Find where the given text appears and provide that cell's center as (X, Y) coordinate. 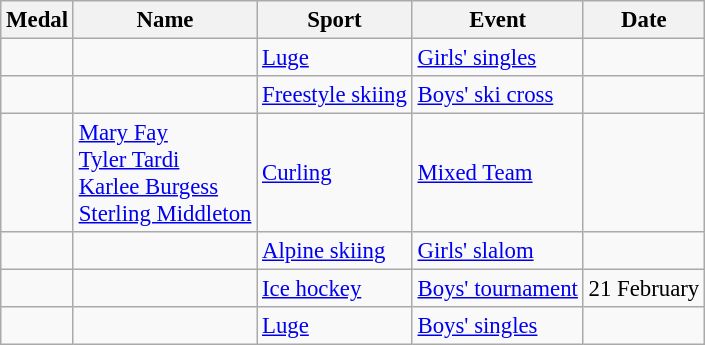
Date (644, 20)
Boys' ski cross (498, 95)
Medal (38, 20)
Sport (335, 20)
Luge (335, 58)
Girls' slalom (498, 251)
Ice hockey (335, 289)
Mixed Team (498, 174)
Event (498, 20)
Name (164, 20)
Alpine skiing (335, 251)
Freestyle skiing (335, 95)
Girls' singles (498, 58)
Mary FayTyler TardiKarlee BurgessSterling Middleton (164, 174)
Boys' tournament (498, 289)
Curling (335, 174)
21 February (644, 289)
